Search for the cell housing the specified text and yield its (X, Y) center coordinate. 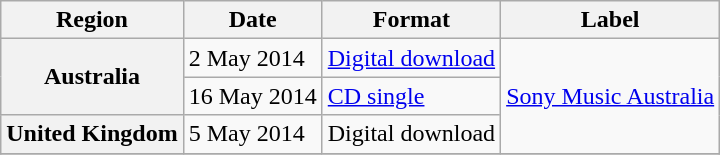
Label (610, 20)
Format (411, 20)
Date (252, 20)
Australia (92, 77)
CD single (411, 96)
16 May 2014 (252, 96)
Region (92, 20)
5 May 2014 (252, 134)
United Kingdom (92, 134)
2 May 2014 (252, 58)
Sony Music Australia (610, 96)
